Detect which cell encompasses the target text, then output its [x, y] center coordinate. 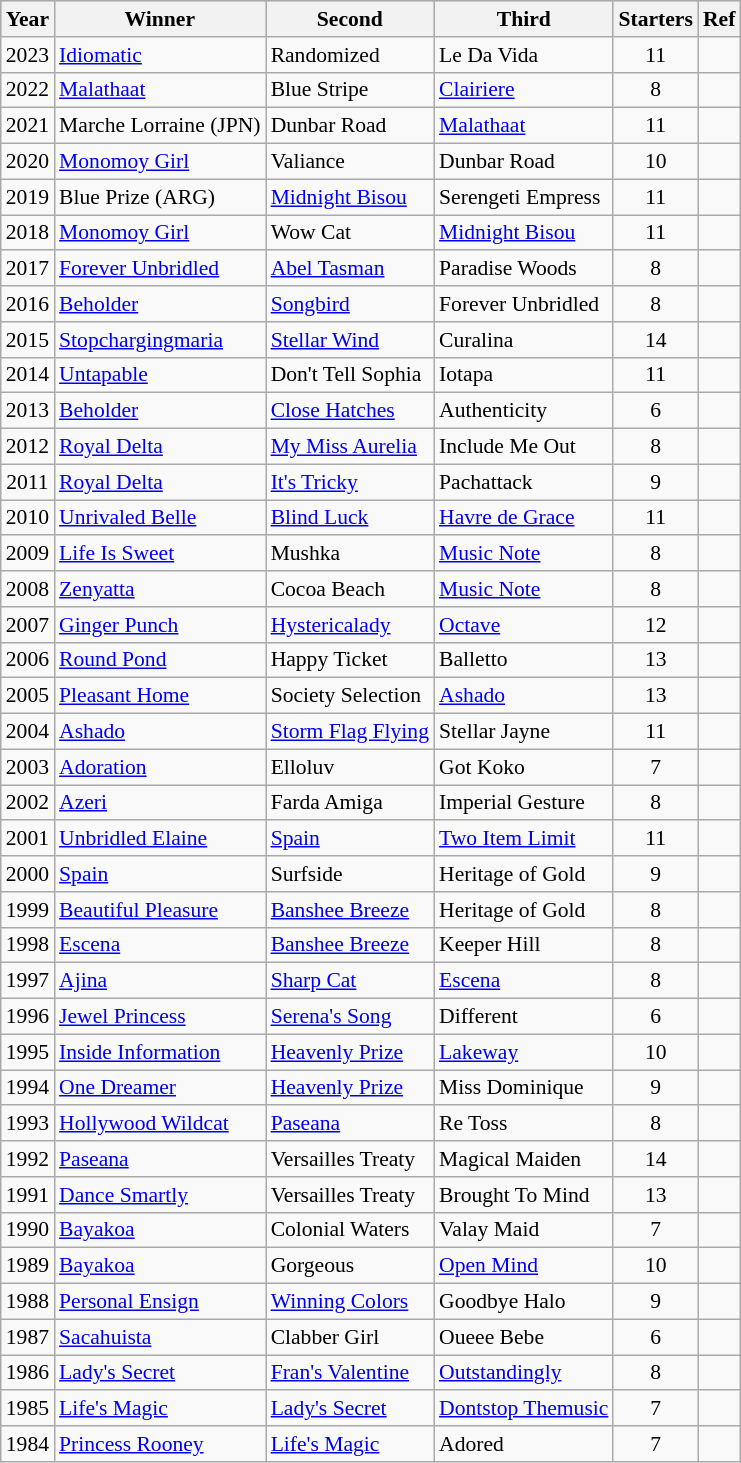
2005 [28, 696]
Don't Tell Sophia [350, 375]
Azeri [160, 803]
2003 [28, 767]
Stopchargingmaria [160, 340]
Got Koko [524, 767]
Unbridled Elaine [160, 839]
Blind Luck [350, 518]
Princess Rooney [160, 1444]
Ginger Punch [160, 625]
1994 [28, 1088]
Le Da Vida [524, 55]
Magical Maiden [524, 1159]
Farda Amiga [350, 803]
Balletto [524, 660]
Stellar Wind [350, 340]
2010 [28, 518]
Adored [524, 1444]
Valiance [350, 162]
Jewel Princess [160, 1017]
Personal Ensign [160, 1302]
Storm Flag Flying [350, 732]
Octave [524, 625]
1986 [28, 1373]
1984 [28, 1444]
2004 [28, 732]
Hollywood Wildcat [160, 1124]
Idiomatic [160, 55]
Different [524, 1017]
2000 [28, 874]
Blue Stripe [350, 90]
2001 [28, 839]
1990 [28, 1230]
Ref [719, 19]
Paradise Woods [524, 269]
Havre de Grace [524, 518]
Beautiful Pleasure [160, 910]
Cocoa Beach [350, 589]
1993 [28, 1124]
Starters [655, 19]
2006 [28, 660]
Serena's Song [350, 1017]
Winner [160, 19]
2022 [28, 90]
2017 [28, 269]
Marche Lorraine (JPN) [160, 126]
Gorgeous [350, 1266]
Wow Cat [350, 233]
Untapable [160, 375]
12 [655, 625]
Sacahuista [160, 1337]
Goodbye Halo [524, 1302]
2020 [28, 162]
Surfside [350, 874]
Brought To Mind [524, 1195]
1997 [28, 981]
My Miss Aurelia [350, 447]
Open Mind [524, 1266]
Third [524, 19]
Colonial Waters [350, 1230]
1992 [28, 1159]
2016 [28, 304]
2019 [28, 197]
Sharp Cat [350, 981]
Re Toss [524, 1124]
Randomized [350, 55]
2014 [28, 375]
1991 [28, 1195]
One Dreamer [160, 1088]
2023 [28, 55]
1989 [28, 1266]
Year [28, 19]
Serengeti Empress [524, 197]
1987 [28, 1337]
Include Me Out [524, 447]
2011 [28, 482]
2002 [28, 803]
2018 [28, 233]
1998 [28, 945]
1985 [28, 1409]
Blue Prize (ARG) [160, 197]
Second [350, 19]
Mushka [350, 554]
Zenyatta [160, 589]
1996 [28, 1017]
Winning Colors [350, 1302]
Clabber Girl [350, 1337]
Oueee Bebe [524, 1337]
Miss Dominique [524, 1088]
Inside Information [160, 1052]
1995 [28, 1052]
2021 [28, 126]
2013 [28, 411]
Clairiere [524, 90]
2009 [28, 554]
Keeper Hill [524, 945]
Happy Ticket [350, 660]
Songbird [350, 304]
Two Item Limit [524, 839]
Elloluv [350, 767]
Pachattack [524, 482]
2007 [28, 625]
Iotapa [524, 375]
Lakeway [524, 1052]
Pleasant Home [160, 696]
Imperial Gesture [524, 803]
Dance Smartly [160, 1195]
Outstandingly [524, 1373]
Society Selection [350, 696]
2012 [28, 447]
Life Is Sweet [160, 554]
Round Pond [160, 660]
Close Hatches [350, 411]
Adoration [160, 767]
1999 [28, 910]
Ajina [160, 981]
Unrivaled Belle [160, 518]
Dontstop Themusic [524, 1409]
Hystericalady [350, 625]
It's Tricky [350, 482]
Abel Tasman [350, 269]
Stellar Jayne [524, 732]
Fran's Valentine [350, 1373]
Valay Maid [524, 1230]
2015 [28, 340]
Authenticity [524, 411]
2008 [28, 589]
1988 [28, 1302]
Curalina [524, 340]
